Find where the given text appears and provide that cell's center as [X, Y] coordinate. 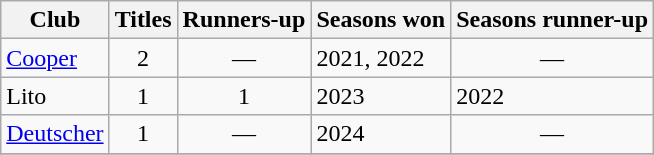
Cooper [55, 58]
Lito [55, 96]
2024 [381, 134]
2022 [552, 96]
Deutscher [55, 134]
Seasons won [381, 20]
Titles [143, 20]
Seasons runner-up [552, 20]
2021, 2022 [381, 58]
Club [55, 20]
2 [143, 58]
2023 [381, 96]
Runners-up [244, 20]
